Find where the given text appears and provide that cell's center as (x, y) coordinate. 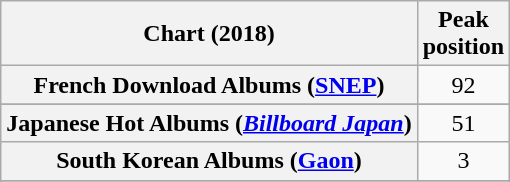
South Korean Albums (Gaon) (209, 161)
French Download Albums (SNEP) (209, 85)
92 (463, 85)
3 (463, 161)
Chart (2018) (209, 34)
Peakposition (463, 34)
51 (463, 123)
Japanese Hot Albums (Billboard Japan) (209, 123)
